Find where the given text appears and provide that cell's center as [X, Y] coordinate. 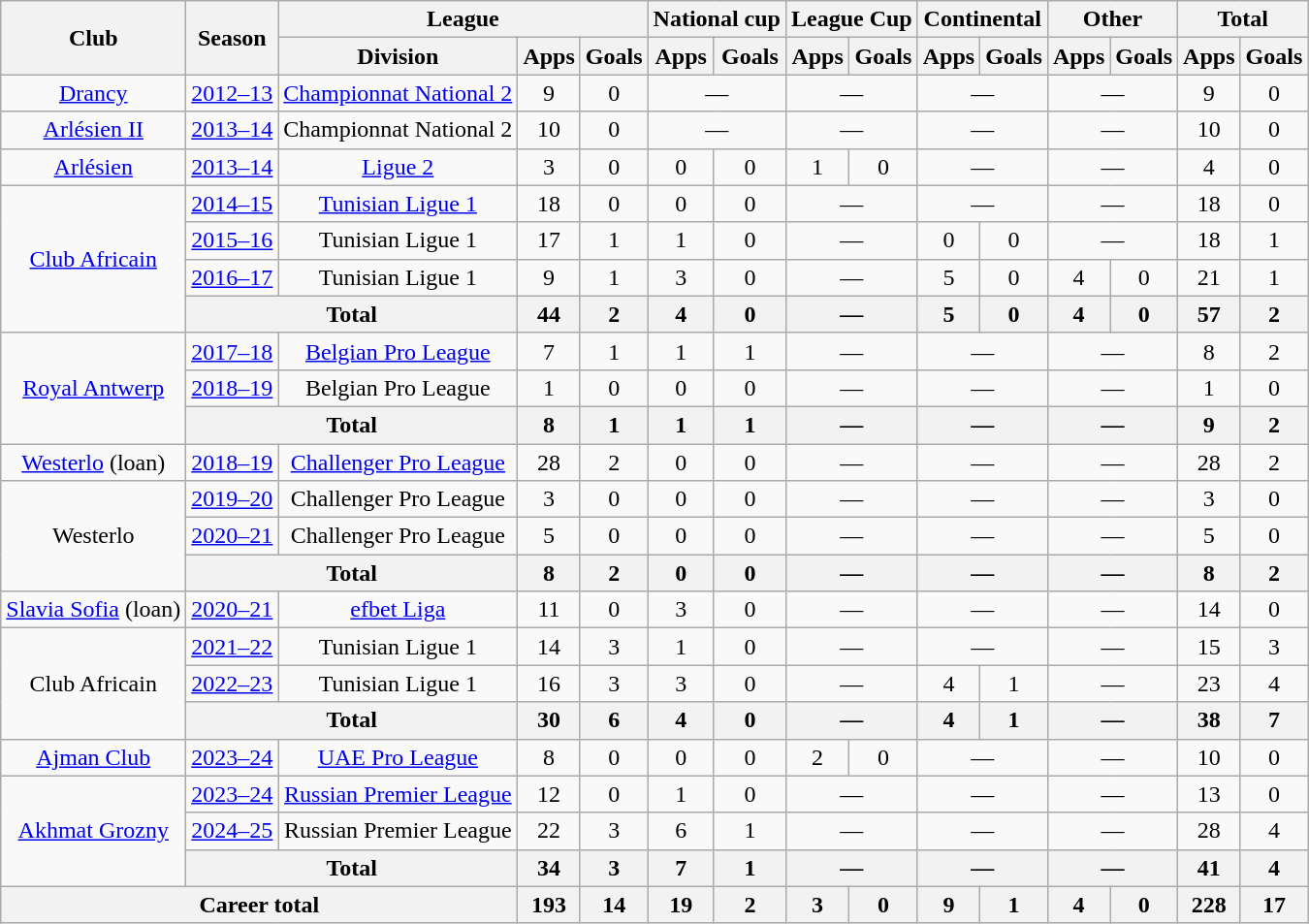
44 [549, 314]
Ajman Club [93, 757]
12 [549, 794]
22 [549, 831]
League Cup [851, 19]
23 [1209, 684]
38 [1209, 720]
Ligue 2 [398, 167]
11 [549, 610]
193 [549, 905]
2014–15 [233, 204]
Career total [260, 905]
228 [1209, 905]
League [463, 19]
Drancy [93, 93]
15 [1209, 647]
Arlésien [93, 167]
2017–18 [233, 351]
57 [1209, 314]
Slavia Sofia (loan) [93, 610]
16 [549, 684]
Division [398, 56]
efbet Liga [398, 610]
19 [681, 905]
UAE Pro League [398, 757]
2019–20 [233, 499]
Other [1112, 19]
Akhmat Grozny [93, 831]
2024–25 [233, 831]
21 [1209, 277]
Club [93, 38]
2012–13 [233, 93]
Season [233, 38]
2022–23 [233, 684]
Westerlo (loan) [93, 462]
Westerlo [93, 536]
30 [549, 720]
2015–16 [233, 240]
2016–17 [233, 277]
2021–22 [233, 647]
Royal Antwerp [93, 388]
Continental [982, 19]
National cup [717, 19]
41 [1209, 868]
Arlésien II [93, 130]
13 [1209, 794]
34 [549, 868]
